Detect which cell encompasses the target text, then output its (x, y) center coordinate. 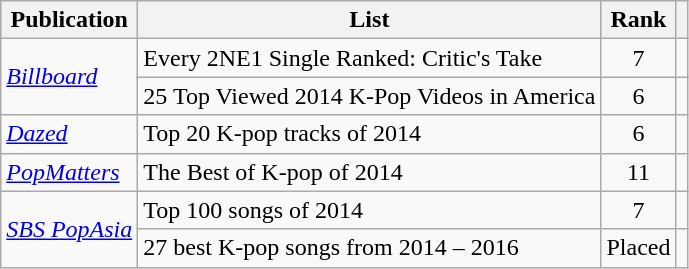
PopMatters (70, 172)
Billboard (70, 77)
The Best of K-pop of 2014 (370, 172)
Publication (70, 20)
List (370, 20)
Top 100 songs of 2014 (370, 210)
Dazed (70, 134)
25 Top Viewed 2014 K-Pop Videos in America (370, 96)
11 (638, 172)
Every 2NE1 Single Ranked: Critic's Take (370, 58)
Placed (638, 248)
Top 20 K-pop tracks of 2014 (370, 134)
27 best K-pop songs from 2014 – 2016 (370, 248)
Rank (638, 20)
SBS PopAsia (70, 229)
